From the cell containing the given text, extract its center point as [x, y] coordinate. 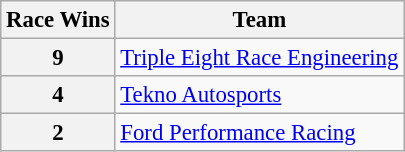
2 [58, 133]
Race Wins [58, 20]
Ford Performance Racing [260, 133]
Triple Eight Race Engineering [260, 58]
4 [58, 95]
Tekno Autosports [260, 95]
Team [260, 20]
9 [58, 58]
